Locate the cell with the specified text and output its (X, Y) center coordinate. 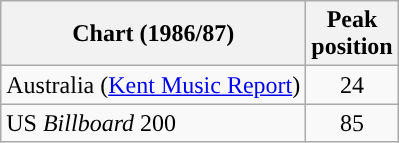
Chart (1986/87) (154, 34)
Australia (Kent Music Report) (154, 85)
US Billboard 200 (154, 123)
Peakposition (352, 34)
85 (352, 123)
24 (352, 85)
